Determine the (X, Y) coordinate at the center of the cell enclosing the given text.  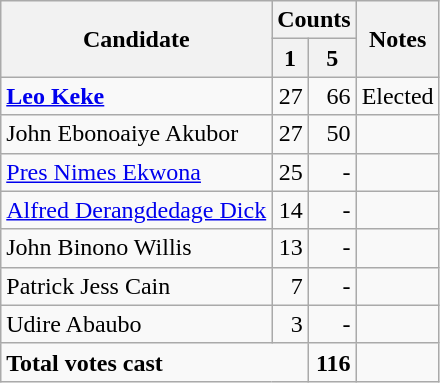
Total votes cast (155, 362)
Elected (398, 96)
Udire Abaubo (136, 324)
Leo Keke (136, 96)
Candidate (136, 39)
3 (290, 324)
25 (290, 172)
Notes (398, 39)
John Binono Willis (136, 248)
13 (290, 248)
50 (332, 134)
7 (290, 286)
Counts (314, 20)
116 (332, 362)
1 (290, 58)
John Ebonoaiye Akubor (136, 134)
Alfred Derangdedage Dick (136, 210)
Pres Nimes Ekwona (136, 172)
66 (332, 96)
14 (290, 210)
Patrick Jess Cain (136, 286)
5 (332, 58)
